From the cell containing the given text, extract its center point as [x, y] coordinate. 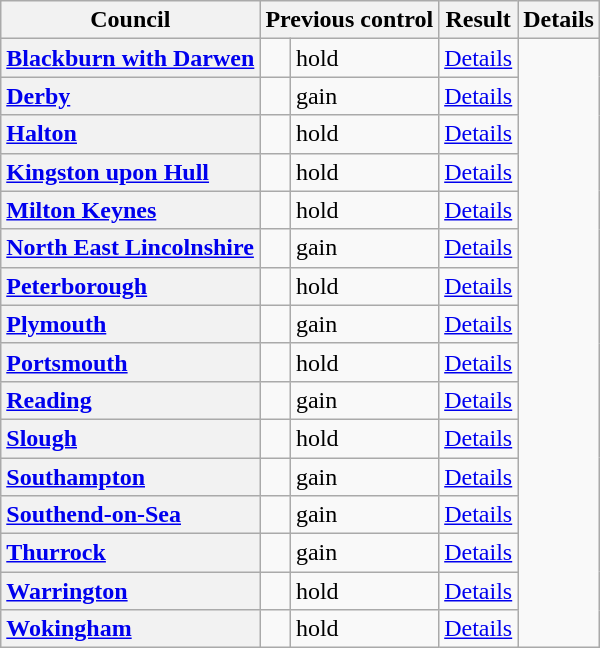
North East Lincolnshire [130, 248]
Result [478, 20]
Reading [130, 400]
Milton Keynes [130, 210]
Halton [130, 134]
Peterborough [130, 286]
Southend-on-Sea [130, 515]
Wokingham [130, 629]
Kingston upon Hull [130, 172]
Previous control [350, 20]
Plymouth [130, 324]
Slough [130, 438]
Portsmouth [130, 362]
Warrington [130, 591]
Thurrock [130, 553]
Blackburn with Darwen [130, 58]
Southampton [130, 477]
Derby [130, 96]
Council [130, 20]
